Search for the cell housing the specified text and yield its [X, Y] center coordinate. 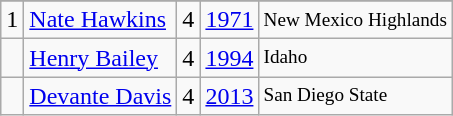
San Diego State [356, 96]
1994 [230, 58]
New Mexico Highlands [356, 20]
Devante Davis [100, 96]
1971 [230, 20]
2013 [230, 96]
1 [12, 20]
Henry Bailey [100, 58]
Idaho [356, 58]
Nate Hawkins [100, 20]
